Return [X, Y] of the center of cell containing provided text 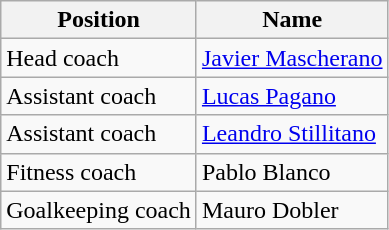
Position [99, 20]
Mauro Dobler [292, 210]
Fitness coach [99, 172]
Lucas Pagano [292, 96]
Head coach [99, 58]
Name [292, 20]
Pablo Blanco [292, 172]
Leandro Stillitano [292, 134]
Javier Mascherano [292, 58]
Goalkeeping coach [99, 210]
